Locate the cell with the specified text and output its (x, y) center coordinate. 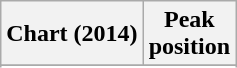
Peak position (189, 34)
Chart (2014) (72, 34)
